Provide the (X, Y) coordinate of the cell's center where the given text is located.  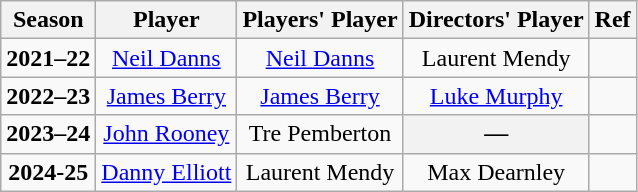
2021–22 (48, 58)
Players' Player (320, 20)
Danny Elliott (166, 172)
Directors' Player (496, 20)
Max Dearnley (496, 172)
Tre Pemberton (320, 134)
2023–24 (48, 134)
Ref (612, 20)
Player (166, 20)
2022–23 (48, 96)
John Rooney (166, 134)
Luke Murphy (496, 96)
Season (48, 20)
— (496, 134)
2024-25 (48, 172)
